Provide the (X, Y) coordinate of the cell's center where the given text is located.  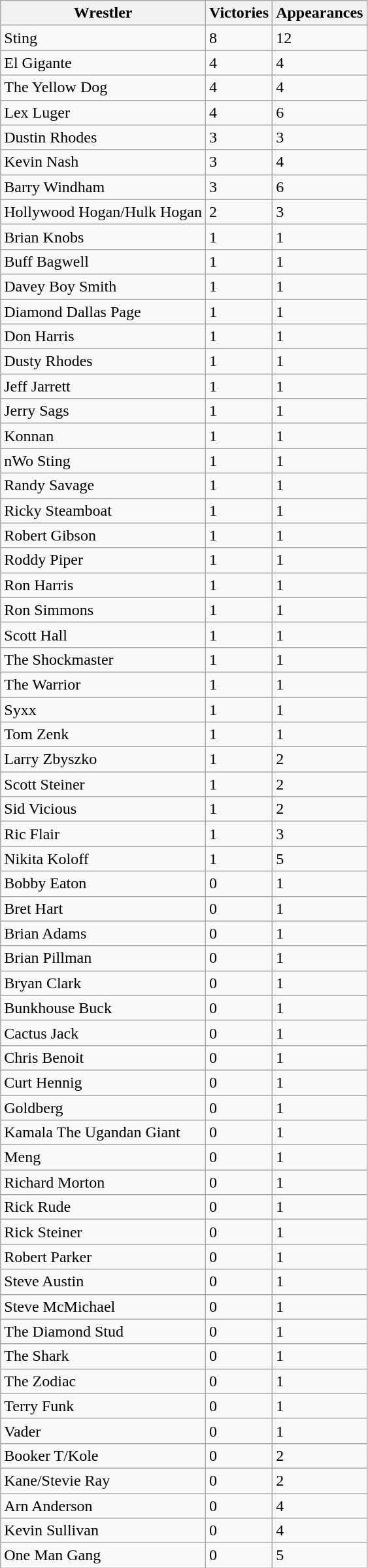
Syxx (103, 709)
Brian Knobs (103, 237)
Kevin Sullivan (103, 1531)
El Gigante (103, 63)
Nikita Koloff (103, 859)
Kevin Nash (103, 162)
Ron Harris (103, 585)
Barry Windham (103, 187)
The Yellow Dog (103, 88)
Chris Benoit (103, 1058)
Roddy Piper (103, 560)
Kamala The Ugandan Giant (103, 1133)
Buff Bagwell (103, 261)
Victories (239, 13)
Rick Steiner (103, 1232)
Hollywood Hogan/Hulk Hogan (103, 212)
Steve McMichael (103, 1307)
Brian Pillman (103, 958)
The Warrior (103, 684)
The Shark (103, 1356)
Bryan Clark (103, 983)
12 (320, 38)
Konnan (103, 436)
Terry Funk (103, 1406)
Ricky Steamboat (103, 510)
Vader (103, 1431)
Robert Parker (103, 1257)
8 (239, 38)
Jerry Sags (103, 411)
Diamond Dallas Page (103, 312)
Cactus Jack (103, 1033)
Richard Morton (103, 1182)
Bobby Eaton (103, 884)
Ron Simmons (103, 610)
Kane/Stevie Ray (103, 1480)
Davey Boy Smith (103, 286)
The Shockmaster (103, 659)
Dustin Rhodes (103, 137)
Lex Luger (103, 112)
Scott Hall (103, 635)
Bunkhouse Buck (103, 1008)
Booker T/Kole (103, 1456)
Randy Savage (103, 486)
Robert Gibson (103, 535)
Scott Steiner (103, 784)
Bret Hart (103, 909)
Brian Adams (103, 933)
Sting (103, 38)
Arn Anderson (103, 1505)
nWo Sting (103, 461)
Dusty Rhodes (103, 361)
Meng (103, 1158)
Wrestler (103, 13)
One Man Gang (103, 1556)
Sid Vicious (103, 809)
Appearances (320, 13)
Jeff Jarrett (103, 386)
Goldberg (103, 1108)
Tom Zenk (103, 735)
Don Harris (103, 337)
Rick Rude (103, 1207)
Larry Zbyszko (103, 759)
The Diamond Stud (103, 1331)
The Zodiac (103, 1381)
Steve Austin (103, 1282)
Ric Flair (103, 834)
Curt Hennig (103, 1082)
